Scan for the cell matching the given text and deliver its [x, y] coordinate at center. 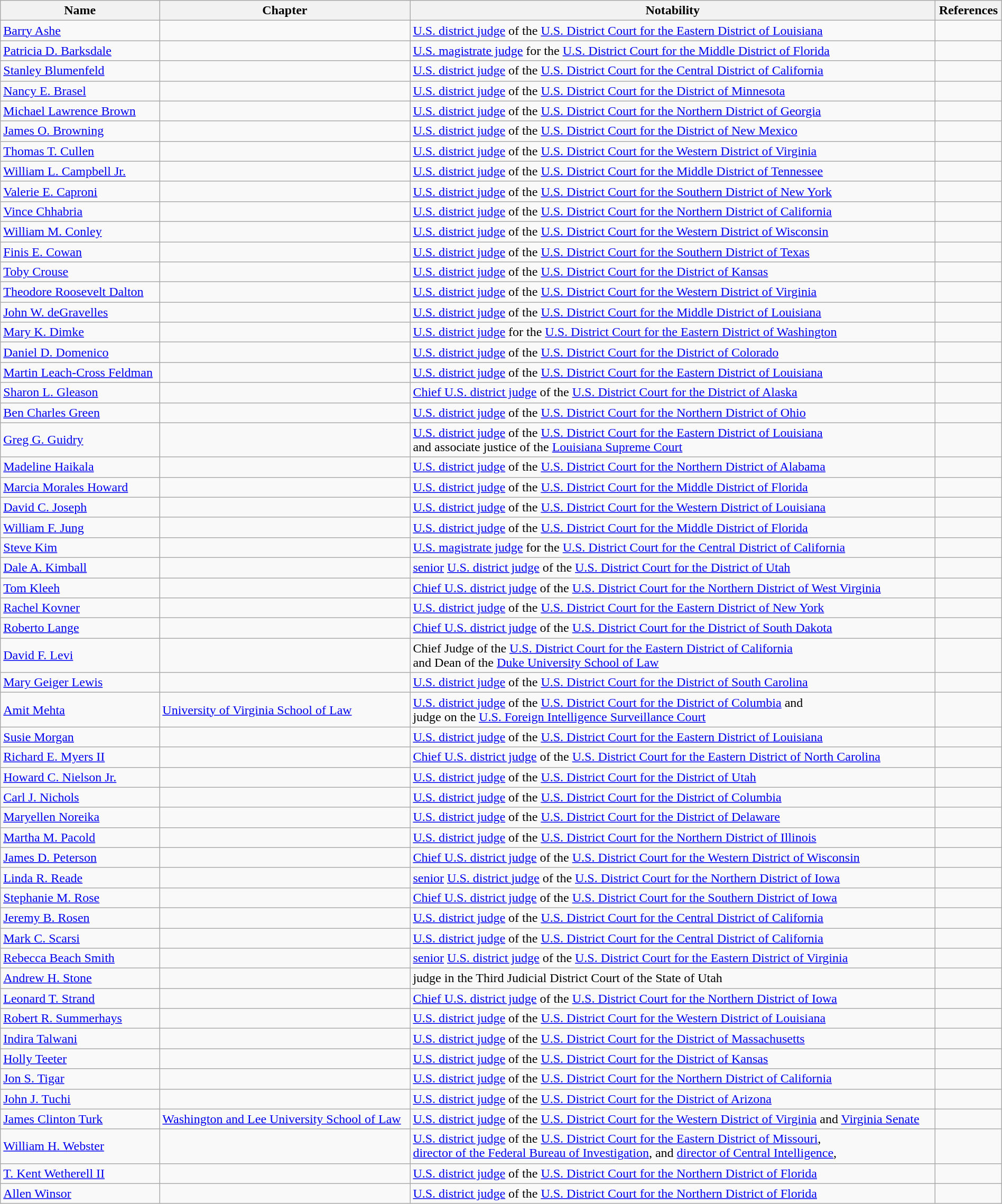
Chapter [285, 11]
Rachel Kovner [80, 608]
David C. Joseph [80, 507]
Greg G. Guidry [80, 440]
U.S. district judge of the U.S. District Court for the Southern District of New York [673, 191]
U.S. district judge of the U.S. District Court for the District of Columbia [673, 797]
Nancy E. Brasel [80, 91]
Daniel D. Domenico [80, 352]
U.S. district judge of the U.S. District Court for the District of Massachusetts [673, 1039]
senior U.S. district judge of the U.S. District Court for the Eastern District of Virginia [673, 958]
Michael Lawrence Brown [80, 111]
William F. Jung [80, 527]
Chief U.S. district judge of the U.S. District Court for the Southern District of Iowa [673, 898]
judge in the Third Judicial District Court of the State of Utah [673, 978]
Susie Morgan [80, 737]
U.S. district judge of the U.S. District Court for the Southern District of Texas [673, 252]
U.S. district judge of the U.S. District Court for the Western District of Virginia and Virginia Senate [673, 1119]
Valerie E. Caproni [80, 191]
Mary K. Dimke [80, 332]
Chief U.S. district judge of the U.S. District Court for the Western District of Wisconsin [673, 857]
U.S. district judge of the U.S. District Court for the District of Minnesota [673, 91]
Name [80, 11]
U.S. magistrate judge for the U.S. District Court for the Central District of California [673, 547]
References [969, 11]
James O. Browning [80, 131]
Indira Talwani [80, 1039]
senior U.S. district judge of the U.S. District Court for the Northern District of Iowa [673, 878]
Allen Winsor [80, 1193]
James Clinton Turk [80, 1119]
U.S. district judge of the U.S. District Court for the Eastern District of New York [673, 608]
Toby Crouse [80, 272]
Madeline Haikala [80, 467]
Marcia Morales Howard [80, 487]
Ben Charles Green [80, 413]
Mary Geiger Lewis [80, 683]
Sharon L. Gleason [80, 393]
William L. Campbell Jr. [80, 171]
David F. Levi [80, 655]
Chief U.S. district judge of the U.S. District Court for the Eastern District of North Carolina [673, 757]
Chief U.S. district judge of the U.S. District Court for the District of South Dakota [673, 628]
Washington and Lee University School of Law [285, 1119]
Maryellen Noreika [80, 817]
U.S. magistrate judge for the U.S. District Court for the Middle District of Florida [673, 51]
Rebecca Beach Smith [80, 958]
U.S. district judge of the U.S. District Court for the Northern District of Alabama [673, 467]
Barry Ashe [80, 31]
Vince Chhabria [80, 211]
U.S. district judge of the U.S. District Court for the District of Delaware [673, 817]
U.S. district judge of the U.S. District Court for the District of Colorado [673, 352]
U.S. district judge of the U.S. District Court for the District of Arizona [673, 1099]
U.S. district judge of the U.S. District Court for the District of Columbia andjudge on the U.S. Foreign Intelligence Surveillance Court [673, 710]
U.S. district judge of the U.S. District Court for the Eastern District of Louisianaand associate justice of the Louisiana Supreme Court [673, 440]
Finis E. Cowan [80, 252]
Amit Mehta [80, 710]
Chief U.S. district judge of the U.S. District Court for the District of Alaska [673, 393]
Jeremy B. Rosen [80, 918]
Chief U.S. district judge of the U.S. District Court for the Northern District of West Virginia [673, 588]
Robert R. Summerhays [80, 1019]
Howard C. Nielson Jr. [80, 777]
John J. Tuchi [80, 1099]
U.S. district judge of the U.S. District Court for the Northern District of Georgia [673, 111]
Carl J. Nichols [80, 797]
Dale A. Kimball [80, 567]
Leonard T. Strand [80, 998]
Steve Kim [80, 547]
Chief Judge of the U.S. District Court for the Eastern District of Californiaand Dean of the Duke University School of Law [673, 655]
U.S. district judge of the U.S. District Court for the District of Utah [673, 777]
U.S. district judge of the U.S. District Court for the Northern District of Illinois [673, 837]
senior U.S. district judge of the U.S. District Court for the District of Utah [673, 567]
William H. Webster [80, 1146]
Notability [673, 11]
Linda R. Reade [80, 878]
Richard E. Myers II [80, 757]
Jon S. Tigar [80, 1079]
Martha M. Pacold [80, 837]
U.S. district judge of the U.S. District Court for the Middle District of Tennessee [673, 171]
University of Virginia School of Law [285, 710]
Patricia D. Barksdale [80, 51]
U.S. district judge of the U.S. District Court for the Northern District of Ohio [673, 413]
Andrew H. Stone [80, 978]
Stephanie M. Rose [80, 898]
Chief U.S. district judge of the U.S. District Court for the Northern District of Iowa [673, 998]
Martin Leach-Cross Feldman [80, 372]
John W. deGravelles [80, 312]
U.S. district judge of the U.S. District Court for the Middle District of Louisiana [673, 312]
Roberto Lange [80, 628]
James D. Peterson [80, 857]
Tom Kleeh [80, 588]
William M. Conley [80, 231]
U.S. district judge for the U.S. District Court for the Eastern District of Washington [673, 332]
U.S. district judge of the U.S. District Court for the District of New Mexico [673, 131]
Mark C. Scarsi [80, 938]
U.S. district judge of the U.S. District Court for the District of South Carolina [673, 683]
Thomas T. Cullen [80, 151]
U.S. district judge of the U.S. District Court for the Western District of Wisconsin [673, 231]
Stanley Blumenfeld [80, 71]
Holly Teeter [80, 1059]
Theodore Roosevelt Dalton [80, 292]
T. Kent Wetherell II [80, 1173]
